For the text-containing cell, return its midpoint in [x, y] coordinate format. 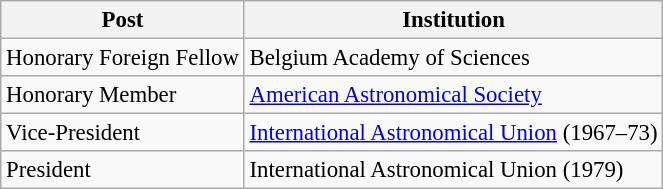
Post [122, 20]
American Astronomical Society [454, 95]
Belgium Academy of Sciences [454, 58]
Honorary Member [122, 95]
Honorary Foreign Fellow [122, 58]
President [122, 170]
International Astronomical Union (1979) [454, 170]
International Astronomical Union (1967–73) [454, 133]
Vice-President [122, 133]
Institution [454, 20]
